Search for the cell housing the specified text and yield its [x, y] center coordinate. 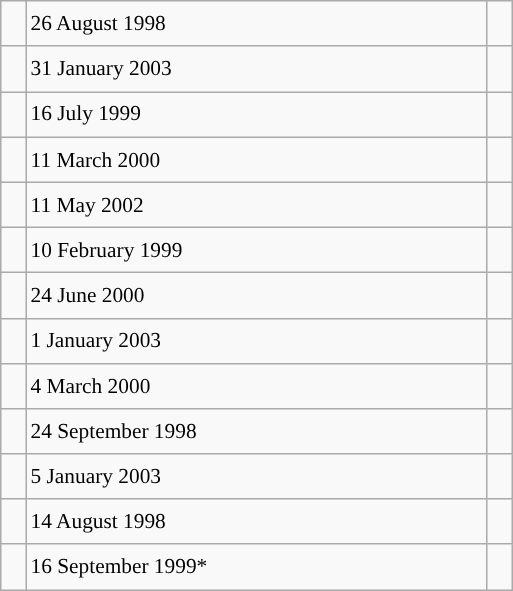
24 September 1998 [257, 432]
26 August 1998 [257, 24]
16 July 1999 [257, 114]
11 May 2002 [257, 204]
24 June 2000 [257, 296]
16 September 1999* [257, 566]
11 March 2000 [257, 160]
14 August 1998 [257, 522]
10 February 1999 [257, 250]
5 January 2003 [257, 476]
31 January 2003 [257, 68]
1 January 2003 [257, 340]
4 March 2000 [257, 386]
